Determine the [X, Y] coordinate at the center of the cell enclosing the given text.  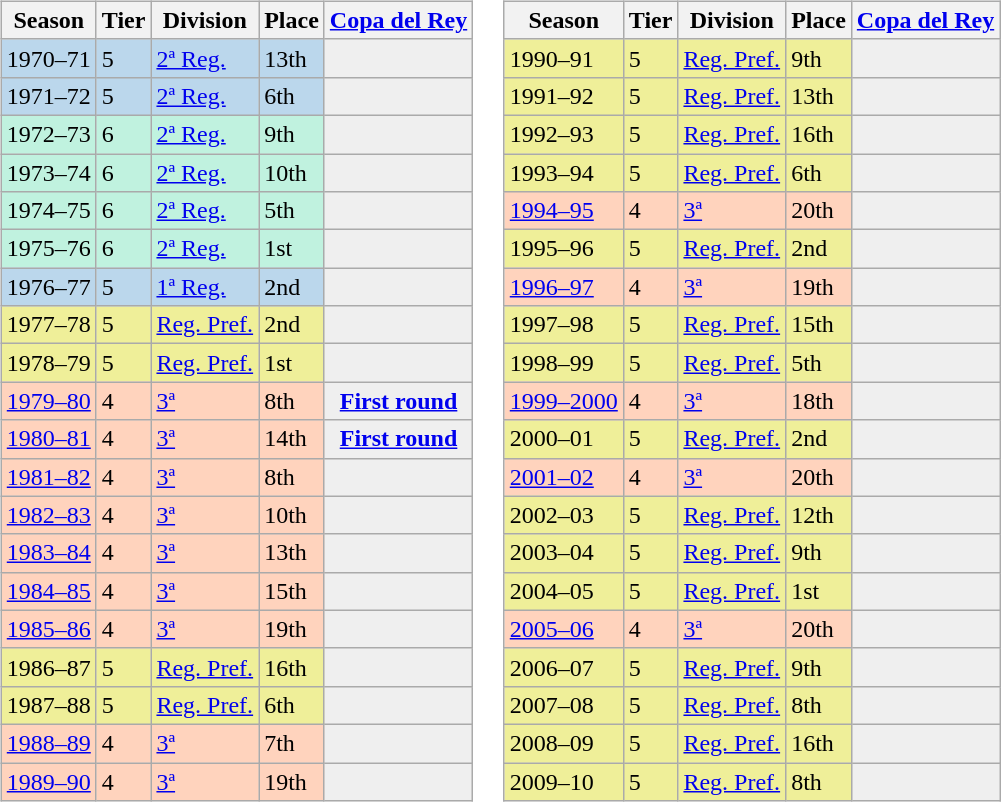
2009–10 [564, 781]
1975–76 [48, 249]
1ª Reg. [205, 287]
1997–98 [564, 325]
2006–07 [564, 667]
2007–08 [564, 705]
2003–04 [564, 553]
2002–03 [564, 515]
2001–02 [564, 477]
1982–83 [48, 515]
2005–06 [564, 629]
18th [819, 401]
1970–71 [48, 58]
2000–01 [564, 439]
1993–94 [564, 173]
1977–78 [48, 325]
1971–72 [48, 96]
1976–77 [48, 287]
2008–09 [564, 743]
1980–81 [48, 439]
1986–87 [48, 667]
1992–93 [564, 134]
1999–2000 [564, 401]
1984–85 [48, 591]
1978–79 [48, 363]
1989–90 [48, 781]
1995–96 [564, 249]
1973–74 [48, 173]
1994–95 [564, 211]
1985–86 [48, 629]
1972–73 [48, 134]
1981–82 [48, 477]
1988–89 [48, 743]
1987–88 [48, 705]
1974–75 [48, 211]
1996–97 [564, 287]
1998–99 [564, 363]
14th [292, 439]
7th [292, 743]
1991–92 [564, 96]
1983–84 [48, 553]
1990–91 [564, 58]
2004–05 [564, 591]
12th [819, 515]
1979–80 [48, 401]
